Identify which cell holds the provided text, then report its [X, Y] central coordinate. 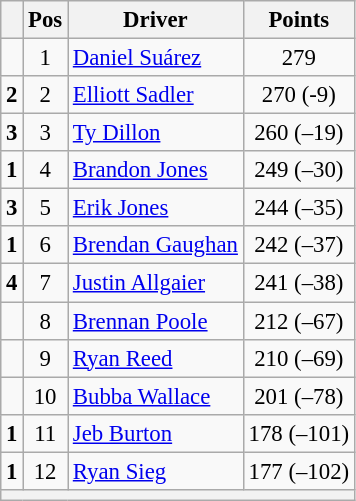
12 [46, 471]
Daniel Suárez [156, 58]
241 (–38) [298, 283]
7 [46, 283]
201 (–78) [298, 396]
210 (–69) [298, 358]
212 (–67) [298, 321]
11 [46, 433]
260 (–19) [298, 133]
Brandon Jones [156, 170]
Jeb Burton [156, 433]
242 (–37) [298, 245]
6 [46, 245]
Justin Allgaier [156, 283]
Erik Jones [156, 208]
Pos [46, 20]
Brennan Poole [156, 321]
279 [298, 58]
244 (–35) [298, 208]
Driver [156, 20]
Brendan Gaughan [156, 245]
Elliott Sadler [156, 95]
Ryan Sieg [156, 471]
Points [298, 20]
Ryan Reed [156, 358]
10 [46, 396]
Ty Dillon [156, 133]
8 [46, 321]
249 (–30) [298, 170]
5 [46, 208]
178 (–101) [298, 433]
9 [46, 358]
270 (-9) [298, 95]
Bubba Wallace [156, 396]
177 (–102) [298, 471]
